Determine the (X, Y) coordinate at the center of the cell enclosing the given text.  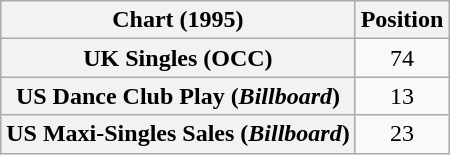
US Maxi-Singles Sales (Billboard) (178, 134)
Chart (1995) (178, 20)
US Dance Club Play (Billboard) (178, 96)
Position (402, 20)
23 (402, 134)
74 (402, 58)
UK Singles (OCC) (178, 58)
13 (402, 96)
